For the text-containing cell, return its midpoint in (x, y) coordinate format. 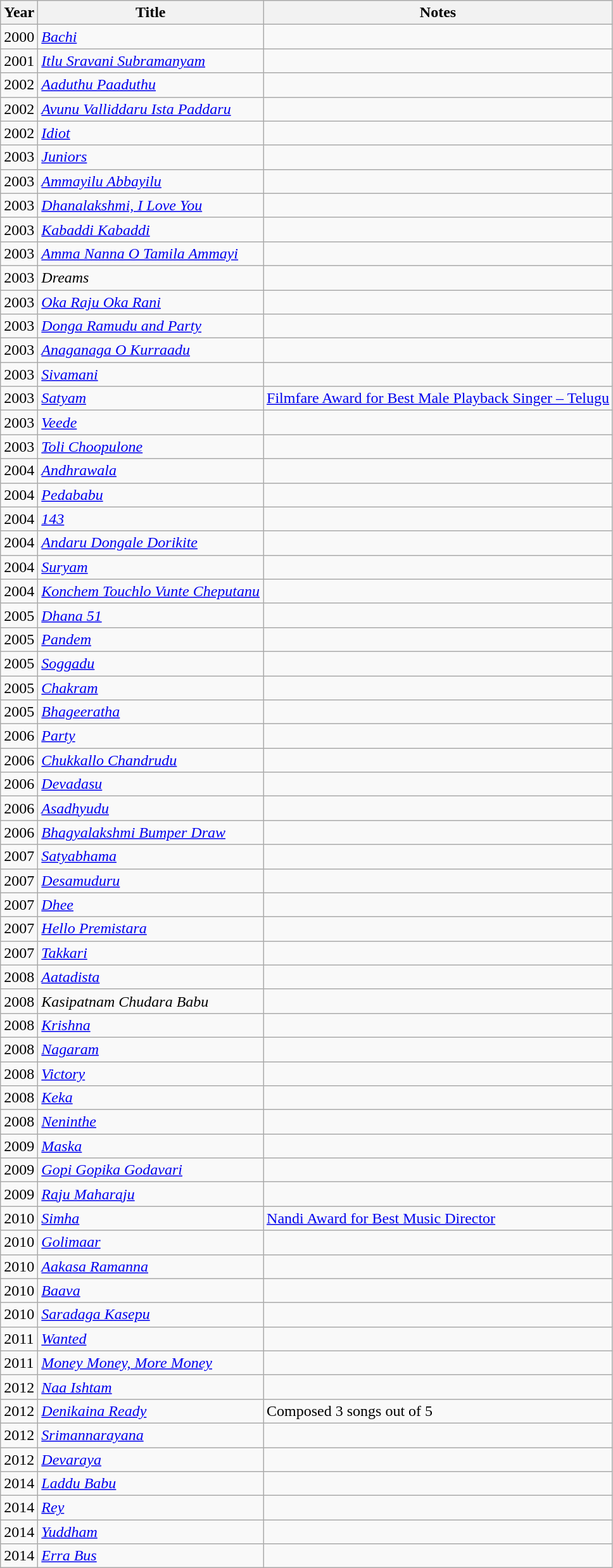
Ammayilu Abbayilu (151, 181)
Dreams (151, 277)
Composed 3 songs out of 5 (438, 1411)
Naa Ishtam (151, 1387)
Dhanalakshmi, I Love You (151, 205)
Toli Choopulone (151, 447)
Golimaar (151, 1242)
Juniors (151, 157)
Kasipatnam Chudara Babu (151, 1001)
Bachi (151, 37)
Amma Nanna O Tamila Ammayi (151, 253)
Srimannarayana (151, 1435)
Title (151, 13)
Chakram (151, 687)
Hello Premistara (151, 929)
Year (19, 13)
143 (151, 519)
Dhee (151, 905)
Money Money, More Money (151, 1363)
Konchem Touchlo Vunte Cheputanu (151, 591)
Maska (151, 1146)
Baava (151, 1291)
Rey (151, 1508)
Victory (151, 1074)
Pedababu (151, 495)
Neninthe (151, 1122)
Takkari (151, 953)
2001 (19, 61)
Satyabhama (151, 857)
Wanted (151, 1339)
Raju Maharaju (151, 1194)
Devadasu (151, 784)
Andaru Dongale Dorikite (151, 543)
Aatadista (151, 977)
Veede (151, 423)
2000 (19, 37)
Simha (151, 1218)
Kabaddi Kabaddi (151, 229)
Chukkallo Chandrudu (151, 760)
Aaduthu Paaduthu (151, 85)
Nandi Award for Best Music Director (438, 1218)
Keka (151, 1098)
Pandem (151, 639)
Party (151, 736)
Bhagyalakshmi Bumper Draw (151, 832)
Krishna (151, 1025)
Sivamani (151, 374)
Devaraya (151, 1459)
Itlu Sravani Subramanyam (151, 61)
Filmfare Award for Best Male Playback Singer – Telugu (438, 398)
Oka Raju Oka Rani (151, 302)
Notes (438, 13)
Desamuduru (151, 881)
Dhana 51 (151, 615)
Gopi Gopika Godavari (151, 1170)
Avunu Valliddaru Ista Paddaru (151, 109)
Nagaram (151, 1049)
Satyam (151, 398)
Anaganaga O Kurraadu (151, 350)
Saradaga Kasepu (151, 1315)
Donga Ramudu and Party (151, 326)
Laddu Babu (151, 1484)
Andhrawala (151, 471)
Asadhyudu (151, 808)
Yuddham (151, 1532)
Soggadu (151, 663)
Aakasa Ramanna (151, 1266)
Denikaina Ready (151, 1411)
Bhageeratha (151, 712)
Erra Bus (151, 1556)
Idiot (151, 133)
Suryam (151, 567)
